Detect which cell encompasses the target text, then output its [x, y] center coordinate. 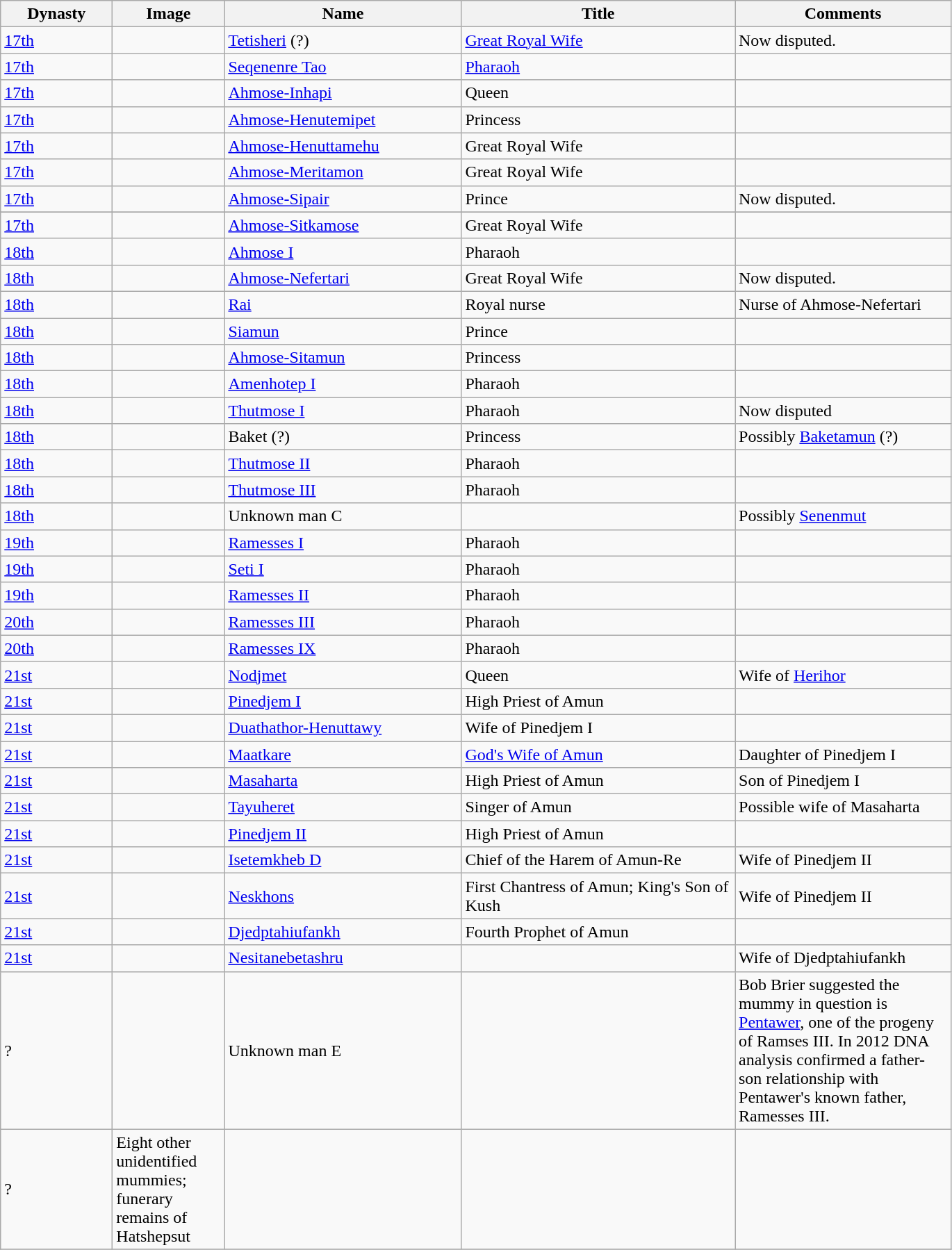
Maatkare [343, 754]
Title [598, 14]
Unknown man C [343, 516]
God's Wife of Amun [598, 754]
Pinedjem I [343, 701]
Wife of Herihor [844, 675]
Dynasty [57, 14]
Siamun [343, 331]
Duathathor-Henuttawy [343, 727]
Comments [844, 14]
Masaharta [343, 781]
Ahmose-Sitamun [343, 358]
Thutmose III [343, 490]
Ahmose I [343, 252]
Image [168, 14]
Tayuheret [343, 807]
Daughter of Pinedjem I [844, 754]
Ahmose-Sipair [343, 199]
Seqenenre Tao [343, 67]
Royal nurse [598, 304]
Ramesses II [343, 595]
Possibly Senenmut [844, 516]
Tetisheri (?) [343, 40]
Ahmose-Meritamon [343, 172]
Now disputed [844, 411]
Nesitanebetashru [343, 958]
Ramesses I [343, 543]
Ramesses III [343, 622]
Thutmose I [343, 411]
Unknown man E [343, 1051]
Baket (?) [343, 437]
Djedptahiufankh [343, 932]
Ramesses IX [343, 648]
First Chantress of Amun; King's Son of Kush [598, 896]
Wife of Pinedjem I [598, 727]
Wife of Djedptahiufankh [844, 958]
Eight other unidentified mummies; funerary remains of Hatshepsut [168, 1190]
Ahmose-Nefertari [343, 278]
Pinedjem II [343, 834]
Seti I [343, 569]
Ahmose-Sitkamose [343, 225]
Son of Pinedjem I [844, 781]
Ahmose-Henuttamehu [343, 146]
Rai [343, 304]
Neskhons [343, 896]
Thutmose II [343, 463]
Name [343, 14]
Fourth Prophet of Amun [598, 932]
Ahmose-Inhapi [343, 93]
Isetemkheb D [343, 860]
Nurse of Ahmose-Nefertari [844, 304]
Possible wife of Masaharta [844, 807]
Amenhotep I [343, 384]
Chief of the Harem of Amun-Re [598, 860]
Singer of Amun [598, 807]
Ahmose-Henutemipet [343, 120]
Nodjmet [343, 675]
Possibly Baketamun (?) [844, 437]
